Capture the cell that displays the provided text and extract its (X, Y) central coordinate. 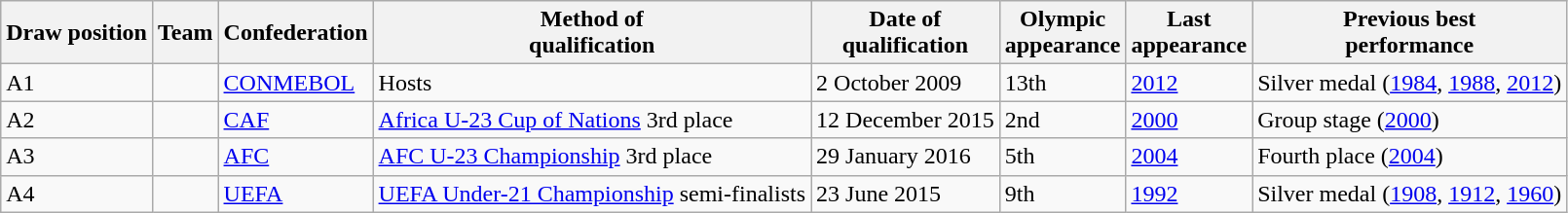
CAF (296, 120)
2nd (1063, 120)
23 June 2015 (906, 194)
1992 (1189, 194)
Silver medal (1908, 1912, 1960) (1410, 194)
5th (1063, 157)
Lastappearance (1189, 33)
Confederation (296, 33)
Previous bestperformance (1410, 33)
Olympicappearance (1063, 33)
AFC U-23 Championship 3rd place (592, 157)
29 January 2016 (906, 157)
UEFA (296, 194)
2012 (1189, 83)
Method ofqualification (592, 33)
2 October 2009 (906, 83)
2004 (1189, 157)
A3 (77, 157)
A2 (77, 120)
Silver medal (1984, 1988, 2012) (1410, 83)
Date ofqualification (906, 33)
Fourth place (2004) (1410, 157)
Draw position (77, 33)
Africa U-23 Cup of Nations 3rd place (592, 120)
A1 (77, 83)
UEFA Under-21 Championship semi-finalists (592, 194)
9th (1063, 194)
13th (1063, 83)
2000 (1189, 120)
Group stage (2000) (1410, 120)
12 December 2015 (906, 120)
Hosts (592, 83)
Team (185, 33)
AFC (296, 157)
A4 (77, 194)
CONMEBOL (296, 83)
